Determine the [x, y] coordinate at the center of the cell enclosing the given text.  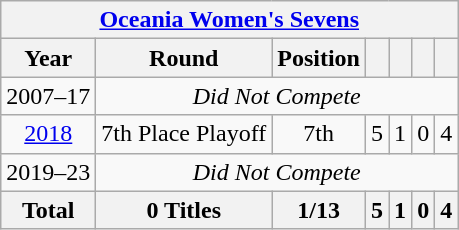
2007–17 [48, 96]
Oceania Women's Sevens [230, 20]
2019–23 [48, 172]
Position [319, 58]
1/13 [319, 210]
Total [48, 210]
Year [48, 58]
0 Titles [184, 210]
2018 [48, 134]
7th Place Playoff [184, 134]
7th [319, 134]
Round [184, 58]
